For the text-containing cell, return its midpoint in [X, Y] coordinate format. 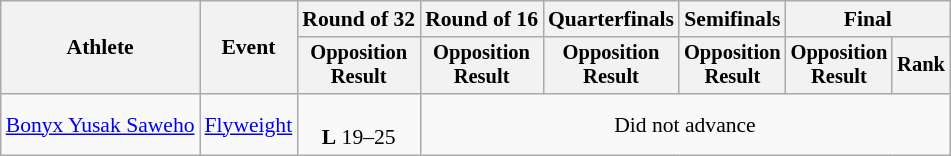
Quarterfinals [611, 19]
Rank [921, 66]
Round of 32 [358, 19]
Semifinals [732, 19]
L 19–25 [358, 124]
Flyweight [249, 124]
Bonyx Yusak Saweho [100, 124]
Event [249, 48]
Round of 16 [482, 19]
Did not advance [685, 124]
Athlete [100, 48]
Final [868, 19]
